Detect which cell encompasses the target text, then output its (X, Y) center coordinate. 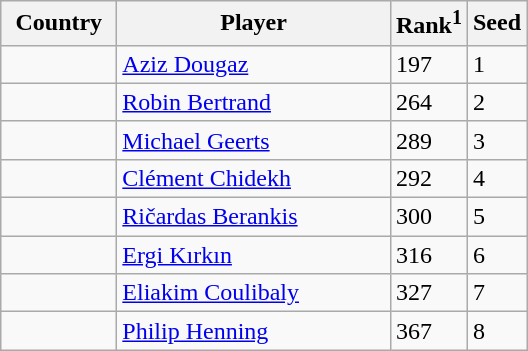
6 (496, 255)
Eliakim Coulibaly (254, 293)
Aziz Dougaz (254, 64)
316 (428, 255)
Rank1 (428, 24)
Ričardas Berankis (254, 217)
Player (254, 24)
4 (496, 178)
Robin Bertrand (254, 102)
Ergi Kırkın (254, 255)
7 (496, 293)
289 (428, 140)
292 (428, 178)
8 (496, 331)
3 (496, 140)
327 (428, 293)
197 (428, 64)
367 (428, 331)
Country (59, 24)
Clément Chidekh (254, 178)
Michael Geerts (254, 140)
1 (496, 64)
300 (428, 217)
5 (496, 217)
Seed (496, 24)
264 (428, 102)
2 (496, 102)
Philip Henning (254, 331)
